Capture the cell that displays the provided text and extract its [x, y] central coordinate. 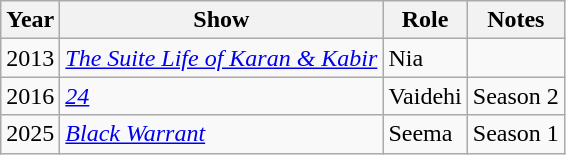
Black Warrant [222, 134]
Season 2 [516, 96]
Notes [516, 20]
2016 [30, 96]
Show [222, 20]
2025 [30, 134]
Season 1 [516, 134]
Nia [425, 58]
24 [222, 96]
Vaidehi [425, 96]
The Suite Life of Karan & Kabir [222, 58]
Year [30, 20]
Role [425, 20]
Seema [425, 134]
2013 [30, 58]
